Return the (x, y) coordinate for the center point of the cell that contains the specified text.  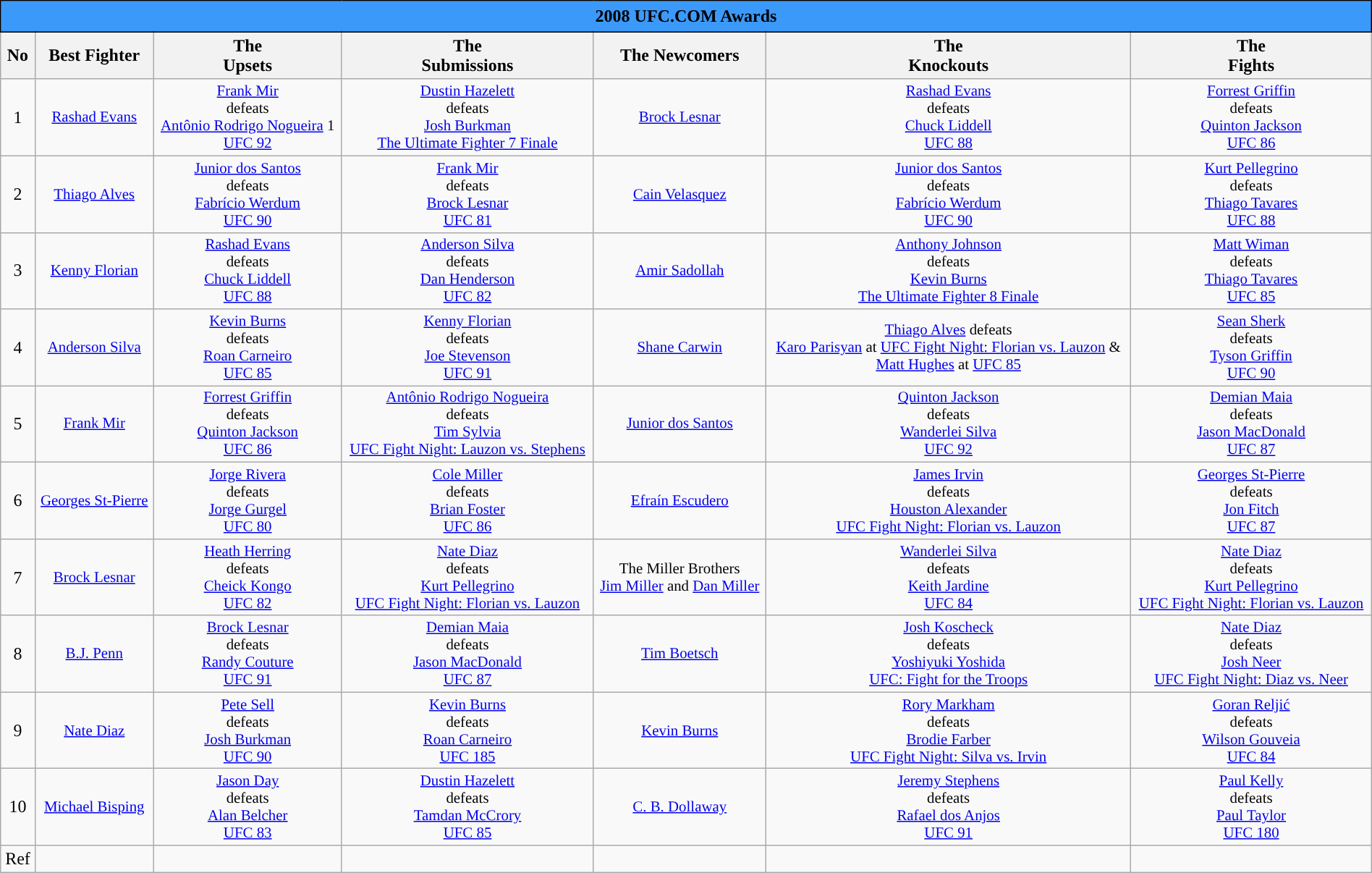
TheFights (1251, 55)
1 (17, 117)
Nate Diaz (94, 730)
Tim Boetsch (680, 654)
Frank Mir (94, 424)
Amir Sadollah (680, 271)
Matt Wiman defeats Thiago Tavares UFC 85 (1251, 271)
Ref (17, 859)
Nate Diaz defeats Josh Neer UFC Fight Night: Diaz vs. Neer (1251, 654)
Anthony Johnson defeats Kevin Burns The Ultimate Fighter 8 Finale (949, 271)
2 (17, 194)
James Irvin defeats Houston Alexander UFC Fight Night: Florian vs. Lauzon (949, 501)
Dustin Hazelett defeats Josh Burkman The Ultimate Fighter 7 Finale (467, 117)
Frank Mir defeats Brock Lesnar UFC 81 (467, 194)
Jorge Rivera defeats Jorge Gurgel UFC 80 (247, 501)
Junior dos Santos (680, 424)
C. B. Dollaway (680, 807)
B.J. Penn (94, 654)
Kevin Burns defeats Roan Carneiro UFC 85 (247, 347)
5 (17, 424)
TheSubmissions (467, 55)
Paul Kelly defeats Paul Taylor UFC 180 (1251, 807)
Brock Lesnar defeats Randy Couture UFC 91 (247, 654)
Kevin Burns defeats Roan Carneiro UFC 185 (467, 730)
No (17, 55)
Anderson Silva defeats Dan Henderson UFC 82 (467, 271)
Goran Reljić defeats Wilson Gouveia UFC 84 (1251, 730)
Kenny Florian (94, 271)
8 (17, 654)
TheUpsets (247, 55)
Kevin Burns (680, 730)
10 (17, 807)
Kenny Florian defeats Joe Stevenson UFC 91 (467, 347)
Sean Sherk defeats Tyson Griffin UFC 90 (1251, 347)
Jason Day defeats Alan Belcher UFC 83 (247, 807)
Thiago Alves (94, 194)
Efraín Escudero (680, 501)
Shane Carwin (680, 347)
Best Fighter (94, 55)
Wanderlei Silva defeats Keith Jardine UFC 84 (949, 577)
Rory Markham defeats Brodie Farber UFC Fight Night: Silva vs. Irvin (949, 730)
Kurt Pellegrino defeats Thiago Tavares UFC 88 (1251, 194)
Anderson Silva (94, 347)
2008 UFC.COM Awards (686, 17)
Cain Velasquez (680, 194)
Quinton Jackson defeats Wanderlei Silva UFC 92 (949, 424)
Georges St-Pierre defeats Jon Fitch UFC 87 (1251, 501)
The Newcomers (680, 55)
Michael Bisping (94, 807)
Jeremy Stephens defeats Rafael dos Anjos UFC 91 (949, 807)
Frank Mir defeats Antônio Rodrigo Nogueira 1 UFC 92 (247, 117)
Heath Herring defeats Cheick Kongo UFC 82 (247, 577)
Georges St-Pierre (94, 501)
7 (17, 577)
Pete Sell defeats Josh Burkman UFC 90 (247, 730)
4 (17, 347)
The Miller Brothers Jim Miller and Dan Miller (680, 577)
Cole Miller defeats Brian Foster UFC 86 (467, 501)
TheKnockouts (949, 55)
Thiago Alves defeats Karo Parisyan at UFC Fight Night: Florian vs. Lauzon & Matt Hughes at UFC 85 (949, 347)
9 (17, 730)
Rashad Evans (94, 117)
Josh Koscheck defeats Yoshiyuki Yoshida UFC: Fight for the Troops (949, 654)
Antônio Rodrigo Nogueira defeats Tim Sylvia UFC Fight Night: Lauzon vs. Stephens (467, 424)
Dustin Hazelett defeats Tamdan McCrory UFC 85 (467, 807)
3 (17, 271)
6 (17, 501)
